Determine the [X, Y] coordinate at the center of the cell enclosing the given text.  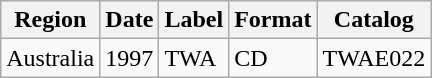
Date [130, 20]
CD [273, 58]
Label [194, 20]
Australia [50, 58]
TWA [194, 58]
1997 [130, 58]
TWAE022 [374, 58]
Region [50, 20]
Catalog [374, 20]
Format [273, 20]
